Detect which cell encompasses the target text, then output its [X, Y] center coordinate. 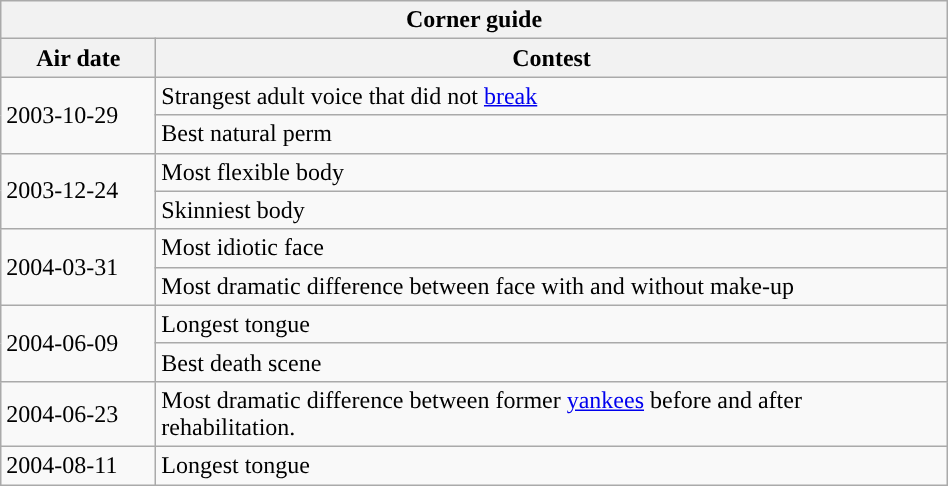
2004-03-31 [78, 267]
Corner guide [474, 20]
2004-06-09 [78, 343]
Strangest adult voice that did not break [552, 96]
Skinniest body [552, 210]
2004-06-23 [78, 414]
Best death scene [552, 362]
Most dramatic difference between former yankees before and after rehabilitation. [552, 414]
2003-10-29 [78, 115]
Contest [552, 58]
2004-08-11 [78, 465]
2003-12-24 [78, 191]
Most dramatic difference between face with and without make-up [552, 286]
Air date [78, 58]
Most flexible body [552, 172]
Best natural perm [552, 134]
Most idiotic face [552, 248]
